Return the (X, Y) coordinate for the center point of the cell that contains the specified text.  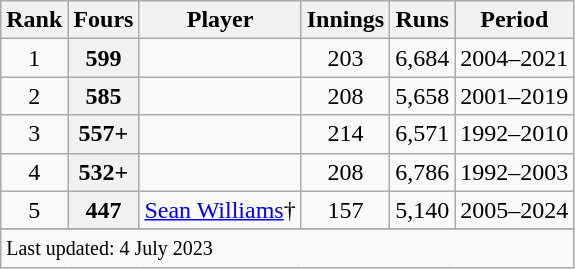
1992–2003 (514, 172)
214 (345, 134)
4 (34, 172)
1 (34, 58)
Innings (345, 20)
5 (34, 210)
447 (104, 210)
6,684 (422, 58)
5,140 (422, 210)
5,658 (422, 96)
1992–2010 (514, 134)
157 (345, 210)
2004–2021 (514, 58)
2001–2019 (514, 96)
Last updated: 4 July 2023 (288, 248)
2 (34, 96)
Runs (422, 20)
Rank (34, 20)
2005–2024 (514, 210)
532+ (104, 172)
585 (104, 96)
203 (345, 58)
6,571 (422, 134)
6,786 (422, 172)
Sean Williams† (220, 210)
599 (104, 58)
Fours (104, 20)
Period (514, 20)
3 (34, 134)
557+ (104, 134)
Player (220, 20)
